Return (x, y) of the center of cell containing provided text 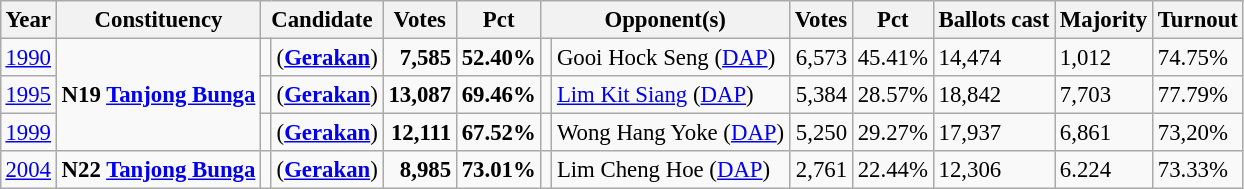
2004 (28, 170)
Candidate (322, 20)
6,573 (820, 57)
5,384 (820, 95)
69.46% (498, 95)
7,703 (1104, 95)
1999 (28, 133)
22.44% (892, 170)
Constituency (158, 20)
Turnout (1198, 20)
Lim Cheng Hoe (DAP) (671, 170)
29.27% (892, 133)
67.52% (498, 133)
Lim Kit Siang (DAP) (671, 95)
73.01% (498, 170)
14,474 (994, 57)
77.79% (1198, 95)
5,250 (820, 133)
1,012 (1104, 57)
6.224 (1104, 170)
73.33% (1198, 170)
N19 Tanjong Bunga (158, 94)
45.41% (892, 57)
1995 (28, 95)
12,306 (994, 170)
1990 (28, 57)
52.40% (498, 57)
7,585 (420, 57)
N22 Tanjong Bunga (158, 170)
Ballots cast (994, 20)
74.75% (1198, 57)
28.57% (892, 95)
Gooi Hock Seng (DAP) (671, 57)
18,842 (994, 95)
8,985 (420, 170)
73,20% (1198, 133)
6,861 (1104, 133)
13,087 (420, 95)
2,761 (820, 170)
Opponent(s) (665, 20)
17,937 (994, 133)
Majority (1104, 20)
12,111 (420, 133)
Wong Hang Yoke (DAP) (671, 133)
Year (28, 20)
